Locate the cell with the specified text and output its (X, Y) center coordinate. 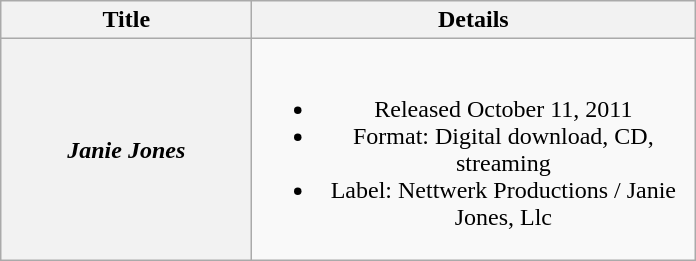
Details (474, 20)
Janie Jones (126, 150)
Title (126, 20)
Released October 11, 2011Format: Digital download, CD, streamingLabel: Nettwerk Productions / Janie Jones, Llc (474, 150)
